Return the (X, Y) coordinate for the center point of the cell that contains the specified text.  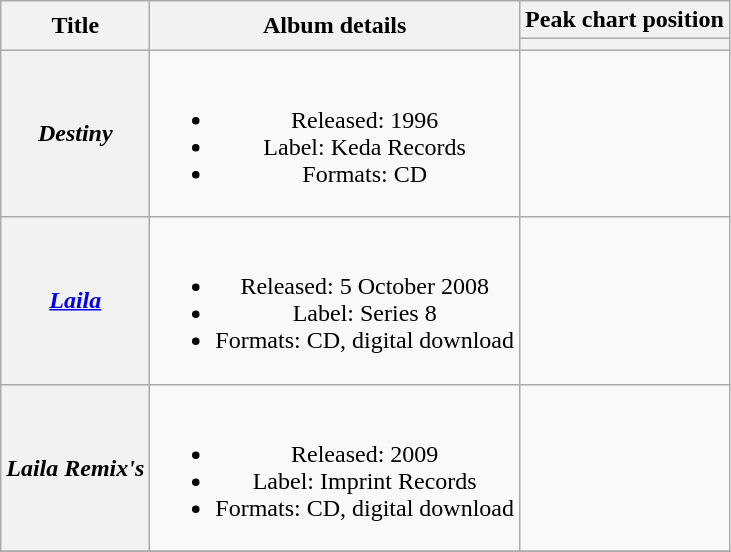
Title (76, 26)
Destiny (76, 134)
Laila (76, 300)
Released: 2009Label: Imprint RecordsFormats: CD, digital download (335, 468)
Released: 5 October 2008Label: Series 8Formats: CD, digital download (335, 300)
Peak chart position (625, 20)
Album details (335, 26)
Released: 1996Label: Keda RecordsFormats: CD (335, 134)
Laila Remix's (76, 468)
